Determine the [x, y] coordinate at the center of the cell enclosing the given text.  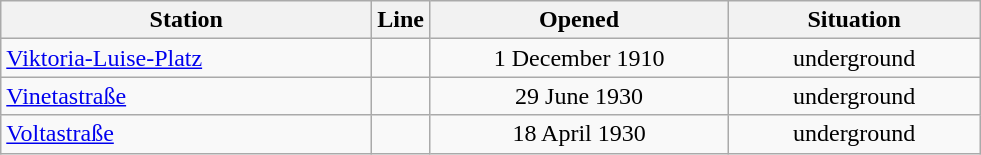
Vinetastraße [186, 96]
Viktoria-Luise-Platz [186, 58]
18 April 1930 [580, 134]
Voltastraße [186, 134]
1 December 1910 [580, 58]
29 June 1930 [580, 96]
Station [186, 20]
Situation [854, 20]
Line [401, 20]
Opened [580, 20]
